Extract the [x, y] coordinate from the center of the cell holding the provided text.  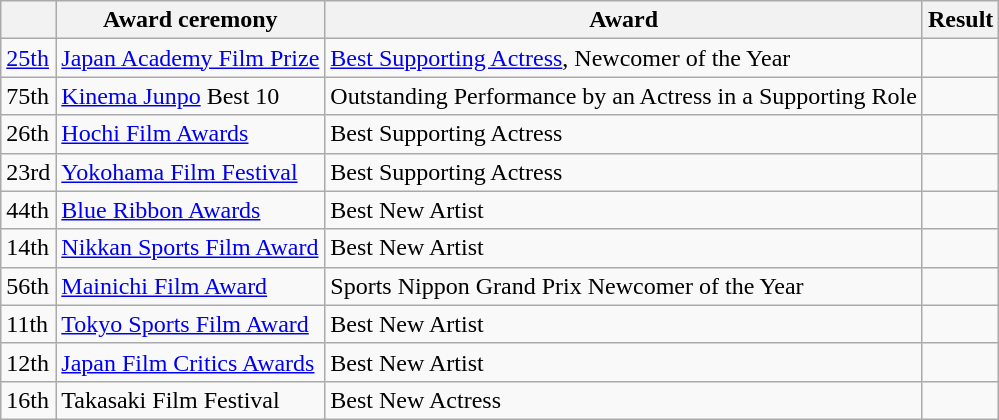
Hochi Film Awards [190, 134]
16th [28, 400]
Result [960, 20]
Nikkan Sports Film Award [190, 248]
12th [28, 362]
11th [28, 324]
23rd [28, 172]
25th [28, 58]
14th [28, 248]
Japan Film Critics Awards [190, 362]
Award [624, 20]
Best Supporting Actress, Newcomer of the Year [624, 58]
Best New Actress [624, 400]
44th [28, 210]
Takasaki Film Festival [190, 400]
Award ceremony [190, 20]
Mainichi Film Award [190, 286]
Blue Ribbon Awards [190, 210]
75th [28, 96]
Kinema Junpo Best 10 [190, 96]
Sports Nippon Grand Prix Newcomer of the Year [624, 286]
56th [28, 286]
Yokohama Film Festival [190, 172]
Tokyo Sports Film Award [190, 324]
26th [28, 134]
Japan Academy Film Prize [190, 58]
Outstanding Performance by an Actress in a Supporting Role [624, 96]
